Scan for the cell matching the given text and deliver its (x, y) coordinate at center. 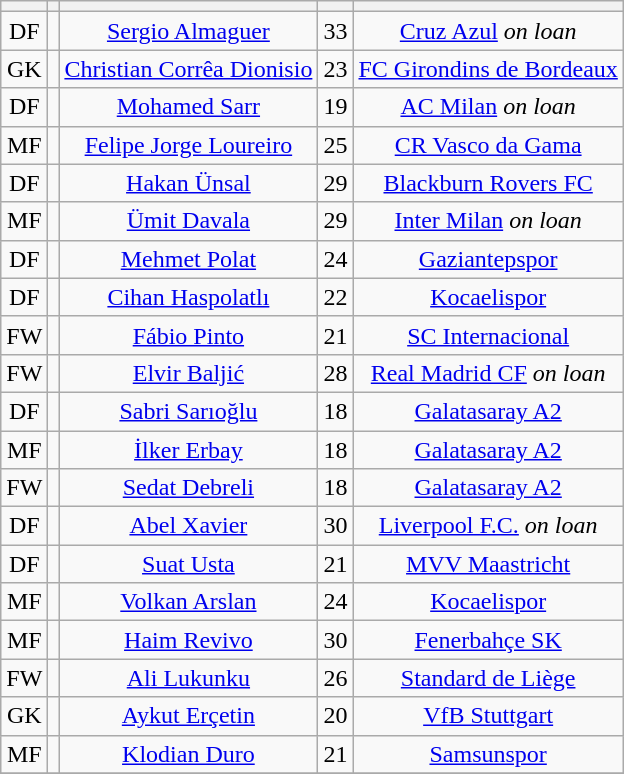
VfB Stuttgart (488, 716)
Felipe Jorge Loureiro (188, 145)
Ümit Davala (188, 221)
Sergio Almaguer (188, 31)
Elvir Baljić (188, 373)
Mehmet Polat (188, 259)
19 (336, 107)
Volkan Arslan (188, 602)
Blackburn Rovers FC (488, 183)
AC Milan on loan (488, 107)
İlker Erbay (188, 449)
20 (336, 716)
SC Internacional (488, 335)
Aykut Erçetin (188, 716)
Cihan Haspolatlı (188, 297)
25 (336, 145)
Christian Corrêa Dionisio (188, 69)
28 (336, 373)
33 (336, 31)
Inter Milan on loan (488, 221)
Hakan Ünsal (188, 183)
MVV Maastricht (488, 564)
23 (336, 69)
Samsunspor (488, 754)
Liverpool F.C. on loan (488, 526)
Standard de Liège (488, 678)
Haim Revivo (188, 640)
Mohamed Sarr (188, 107)
CR Vasco da Gama (488, 145)
22 (336, 297)
Fenerbahçe SK (488, 640)
FC Girondins de Bordeaux (488, 69)
Cruz Azul on loan (488, 31)
Klodian Duro (188, 754)
Gaziantepspor (488, 259)
Fábio Pinto (188, 335)
Suat Usta (188, 564)
Sedat Debreli (188, 488)
Sabri Sarıoğlu (188, 411)
Real Madrid CF on loan (488, 373)
Ali Lukunku (188, 678)
26 (336, 678)
Abel Xavier (188, 526)
